Scan for the cell matching the given text and deliver its (x, y) coordinate at center. 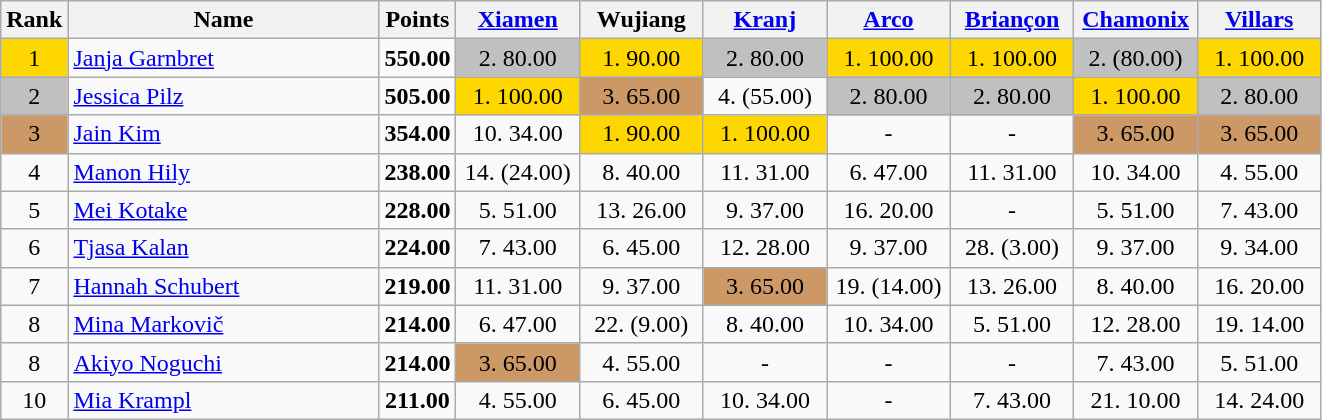
Arco (889, 20)
19. 14.00 (1259, 324)
Name (224, 20)
19. (14.00) (889, 286)
Mei Kotake (224, 210)
Chamonix (1136, 20)
Xiamen (518, 20)
10 (34, 400)
550.00 (418, 58)
Mia Krampl (224, 400)
21. 10.00 (1136, 400)
Jessica Pilz (224, 96)
Janja Garnbret (224, 58)
Akiyo Noguchi (224, 362)
Jain Kim (224, 134)
4 (34, 172)
14. (24.00) (518, 172)
Hannah Schubert (224, 286)
3 (34, 134)
Points (418, 20)
224.00 (418, 248)
Manon Hily (224, 172)
354.00 (418, 134)
14. 24.00 (1259, 400)
4. (55.00) (765, 96)
Villars (1259, 20)
Briançon (1012, 20)
1 (34, 58)
Tjasa Kalan (224, 248)
238.00 (418, 172)
5 (34, 210)
6 (34, 248)
505.00 (418, 96)
Rank (34, 20)
9. 34.00 (1259, 248)
Kranj (765, 20)
7 (34, 286)
219.00 (418, 286)
228.00 (418, 210)
22. (9.00) (642, 324)
Mina Markovič (224, 324)
2 (34, 96)
2. (80.00) (1136, 58)
28. (3.00) (1012, 248)
211.00 (418, 400)
Wujiang (642, 20)
